Detect which cell encompasses the target text, then output its (x, y) center coordinate. 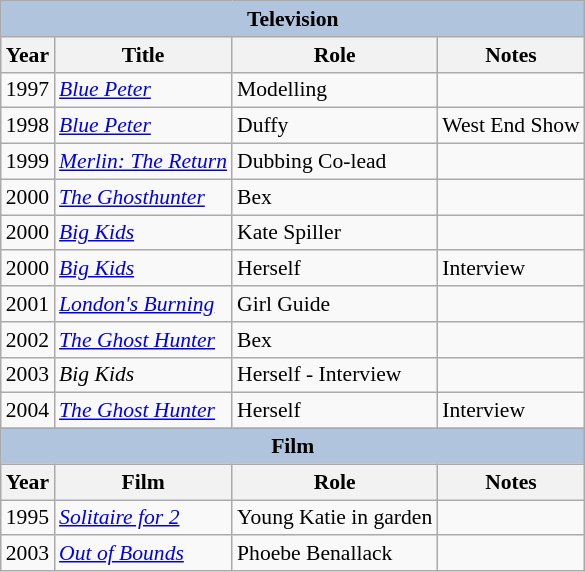
1998 (28, 126)
The Ghosthunter (143, 197)
Modelling (334, 90)
Dubbing Co-lead (334, 162)
Out of Bounds (143, 554)
Duffy (334, 126)
Title (143, 55)
Kate Spiller (334, 233)
1995 (28, 518)
2002 (28, 340)
Girl Guide (334, 304)
London's Burning (143, 304)
2001 (28, 304)
1997 (28, 90)
West End Show (510, 126)
1999 (28, 162)
Phoebe Benallack (334, 554)
Young Katie in garden (334, 518)
Solitaire for 2 (143, 518)
2004 (28, 411)
Merlin: The Return (143, 162)
Television (293, 19)
Herself - Interview (334, 375)
